Search for the cell housing the specified text and yield its (X, Y) center coordinate. 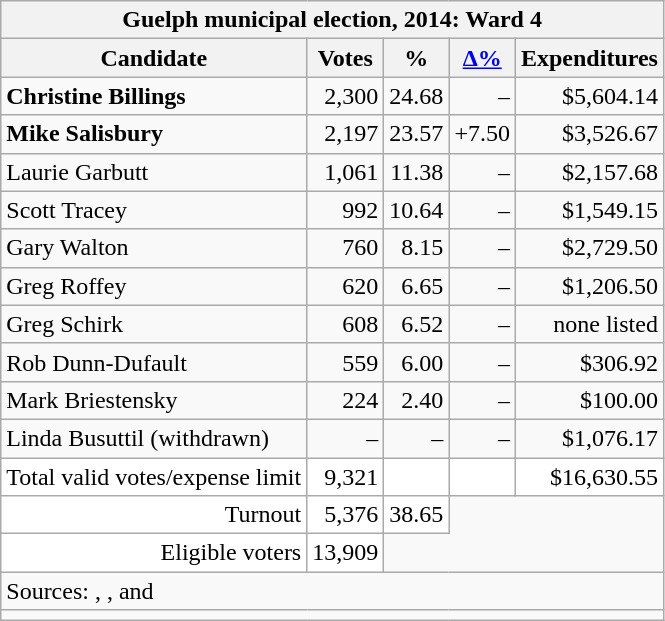
760 (346, 248)
6.52 (416, 324)
23.57 (416, 134)
$2,729.50 (589, 248)
10.64 (416, 210)
$1,549.15 (589, 210)
$100.00 (589, 400)
none listed (589, 324)
Total valid votes/expense limit (154, 477)
Guelph municipal election, 2014: Ward 4 (332, 20)
Gary Walton (154, 248)
Turnout (154, 515)
Scott Tracey (154, 210)
224 (346, 400)
$1,076.17 (589, 438)
992 (346, 210)
Mike Salisbury (154, 134)
Votes (346, 58)
% (416, 58)
38.65 (416, 515)
Linda Busuttil (withdrawn) (154, 438)
24.68 (416, 96)
$16,630.55 (589, 477)
Greg Schirk (154, 324)
$3,526.67 (589, 134)
+7.50 (482, 134)
Rob Dunn-Dufault (154, 362)
Candidate (154, 58)
2,300 (346, 96)
Laurie Garbutt (154, 172)
2.40 (416, 400)
Expenditures (589, 58)
$306.92 (589, 362)
Greg Roffey (154, 286)
559 (346, 362)
$1,206.50 (589, 286)
1,061 (346, 172)
620 (346, 286)
608 (346, 324)
Christine Billings (154, 96)
Δ% (482, 58)
11.38 (416, 172)
$5,604.14 (589, 96)
5,376 (346, 515)
Eligible voters (154, 553)
9,321 (346, 477)
8.15 (416, 248)
6.00 (416, 362)
13,909 (346, 553)
2,197 (346, 134)
Mark Briestensky (154, 400)
$2,157.68 (589, 172)
6.65 (416, 286)
Sources: , , and (332, 591)
